Scan for the cell matching the given text and deliver its (x, y) coordinate at center. 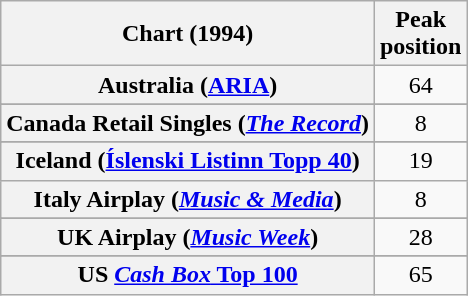
65 (420, 275)
19 (420, 161)
UK Airplay (Music Week) (188, 237)
Peakposition (420, 34)
Iceland (Íslenski Listinn Topp 40) (188, 161)
Italy Airplay (Music & Media) (188, 199)
US Cash Box Top 100 (188, 275)
64 (420, 85)
Chart (1994) (188, 34)
Canada Retail Singles (The Record) (188, 123)
Australia (ARIA) (188, 85)
28 (420, 237)
